Find where the given text appears and provide that cell's center as (x, y) coordinate. 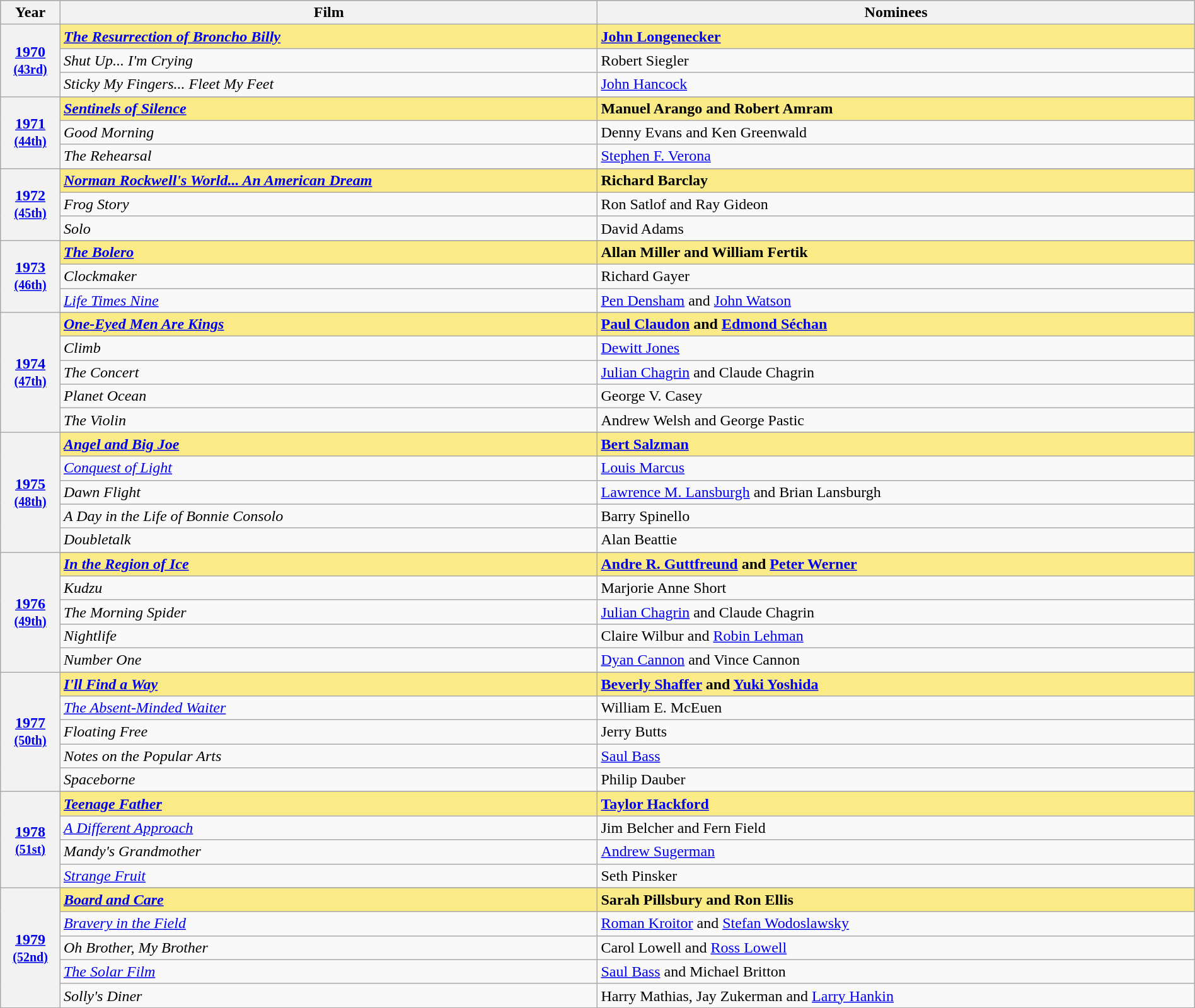
Climb (329, 348)
Mandy's Grandmother (329, 852)
1970(43rd) (30, 60)
Seth Pinsker (896, 876)
John Longenecker (896, 37)
Sentinels of Silence (329, 108)
Jim Belcher and Fern Field (896, 828)
Solo (329, 228)
Allan Miller and William Fertik (896, 252)
The Morning Spider (329, 612)
Denny Evans and Ken Greenwald (896, 132)
Beverly Shaffer and Yuki Yoshida (896, 684)
The Concert (329, 372)
The Absent-Minded Waiter (329, 708)
Notes on the Popular Arts (329, 756)
1976(49th) (30, 612)
1977(50th) (30, 731)
Roman Kroitor and Stefan Wodoslawsky (896, 924)
1972(45th) (30, 204)
1974(47th) (30, 372)
Claire Wilbur and Robin Lehman (896, 636)
1979 (52nd) (30, 948)
Life Times Nine (329, 301)
Louis Marcus (896, 468)
The Rehearsal (329, 156)
Harry Mathias, Jay Zukerman and Larry Hankin (896, 995)
Lawrence M. Lansburgh and Brian Lansburgh (896, 492)
Board and Care (329, 900)
Kudzu (329, 588)
Spaceborne (329, 780)
Teenage Father (329, 804)
Planet Ocean (329, 396)
Richard Gayer (896, 276)
Andre R. Guttfreund and Peter Werner (896, 564)
Sarah Pillsbury and Ron Ellis (896, 900)
William E. McEuen (896, 708)
Angel and Big Joe (329, 444)
Nominees (896, 13)
The Bolero (329, 252)
Ron Satlof and Ray Gideon (896, 204)
Strange Fruit (329, 876)
Oh Brother, My Brother (329, 948)
1975(48th) (30, 492)
Marjorie Anne Short (896, 588)
John Hancock (896, 84)
The Violin (329, 420)
Barry Spinello (896, 516)
Floating Free (329, 732)
Philip Dauber (896, 780)
Robert Siegler (896, 60)
Frog Story (329, 204)
Saul Bass and Michael Britton (896, 971)
Bert Salzman (896, 444)
Good Morning (329, 132)
The Solar Film (329, 971)
The Resurrection of Broncho Billy (329, 37)
Manuel Arango and Robert Amram (896, 108)
One-Eyed Men Are Kings (329, 324)
Dewitt Jones (896, 348)
Dyan Cannon and Vince Cannon (896, 660)
In the Region of Ice (329, 564)
Richard Barclay (896, 180)
Number One (329, 660)
Solly's Diner (329, 995)
Conquest of Light (329, 468)
Nightlife (329, 636)
Year (30, 13)
George V. Casey (896, 396)
Jerry Butts (896, 732)
Saul Bass (896, 756)
Shut Up... I'm Crying (329, 60)
Film (329, 13)
Alan Beattie (896, 540)
Andrew Sugerman (896, 852)
Stephen F. Verona (896, 156)
1978(51st) (30, 840)
Clockmaker (329, 276)
1971(44th) (30, 132)
Paul Claudon and Edmond Séchan (896, 324)
Andrew Welsh and George Pastic (896, 420)
Sticky My Fingers... Fleet My Feet (329, 84)
Dawn Flight (329, 492)
I'll Find a Way (329, 684)
Norman Rockwell's World... An American Dream (329, 180)
Taylor Hackford (896, 804)
Bravery in the Field (329, 924)
Doubletalk (329, 540)
Pen Densham and John Watson (896, 301)
David Adams (896, 228)
Carol Lowell and Ross Lowell (896, 948)
1973(46th) (30, 276)
A Different Approach (329, 828)
A Day in the Life of Bonnie Consolo (329, 516)
